Extract the [X, Y] coordinate from the center of the cell holding the provided text.  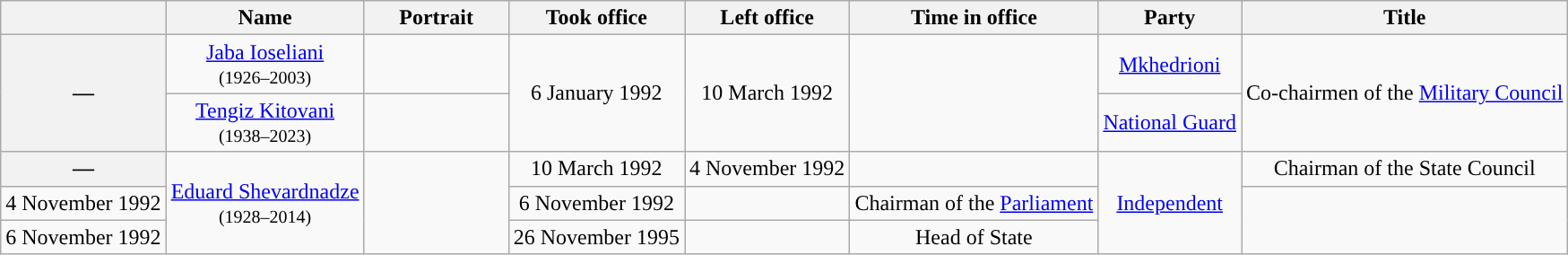
Party [1170, 18]
Chairman of the State Council [1405, 169]
Jaba Ioseliani(1926–2003) [265, 65]
Chairman of the Parliament [974, 203]
Eduard Shevardnadze(1928–2014) [265, 203]
Took office [596, 18]
Tengiz Kitovani(1938–2023) [265, 122]
Title [1405, 18]
Portrait [436, 18]
Mkhedrioni [1170, 65]
Left office [767, 18]
26 November 1995 [596, 237]
6 January 1992 [596, 93]
Time in office [974, 18]
Name [265, 18]
Co-chairmen of the Military Council [1405, 93]
Head of State [974, 237]
Independent [1170, 203]
National Guard [1170, 122]
